Capture the cell that displays the provided text and extract its [X, Y] central coordinate. 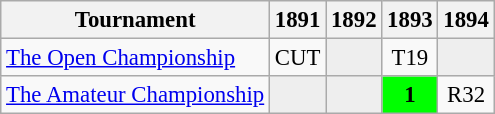
R32 [466, 95]
T19 [410, 58]
The Open Championship [136, 58]
1894 [466, 20]
CUT [298, 58]
1893 [410, 20]
1891 [298, 20]
Tournament [136, 20]
1 [410, 95]
1892 [354, 20]
The Amateur Championship [136, 95]
